Return (X, Y) of the center of cell containing provided text 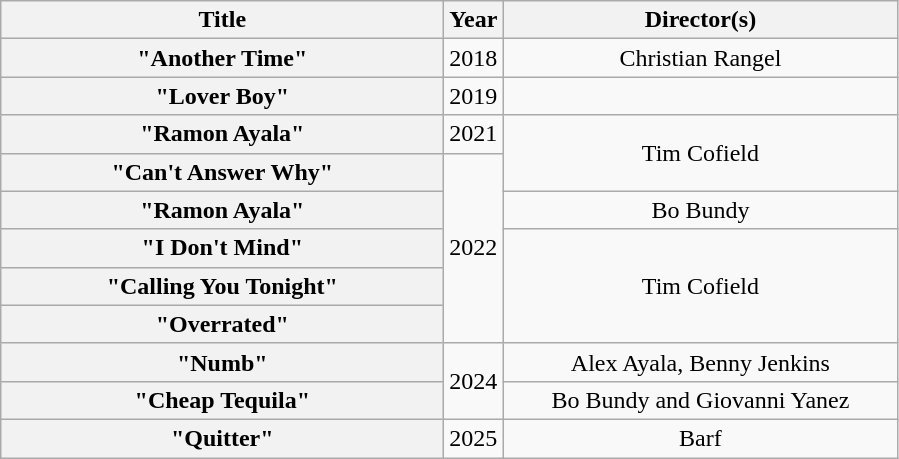
2025 (474, 438)
Title (222, 20)
"Another Time" (222, 58)
2019 (474, 96)
"I Don't Mind" (222, 248)
"Quitter" (222, 438)
Alex Ayala, Benny Jenkins (700, 362)
"Calling You Tonight" (222, 286)
Year (474, 20)
Barf (700, 438)
Bo Bundy and Giovanni Yanez (700, 400)
2018 (474, 58)
Bo Bundy (700, 210)
"Lover Boy" (222, 96)
2024 (474, 381)
"Numb" (222, 362)
Director(s) (700, 20)
Christian Rangel (700, 58)
"Can't Answer Why" (222, 172)
"Cheap Tequila" (222, 400)
2022 (474, 248)
"Overrated" (222, 324)
2021 (474, 134)
